Return the [X, Y] coordinate for the center point of the cell that contains the specified text.  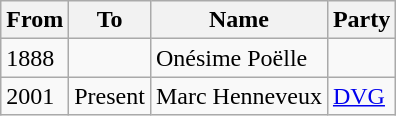
Marc Henneveux [238, 96]
To [110, 20]
Party [361, 20]
2001 [35, 96]
From [35, 20]
Onésime Poëlle [238, 58]
DVG [361, 96]
Present [110, 96]
Name [238, 20]
1888 [35, 58]
